Extract the [x, y] coordinate from the center of the cell holding the provided text.  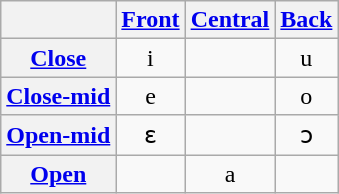
Back [306, 20]
Close-mid [58, 96]
Close [58, 58]
Open-mid [58, 135]
o [306, 96]
a [230, 173]
Central [230, 20]
u [306, 58]
ɔ [306, 135]
i [150, 58]
Open [58, 173]
ɛ [150, 135]
Front [150, 20]
e [150, 96]
